Output the (x, y) coordinate of the center of the cell containing the given text.  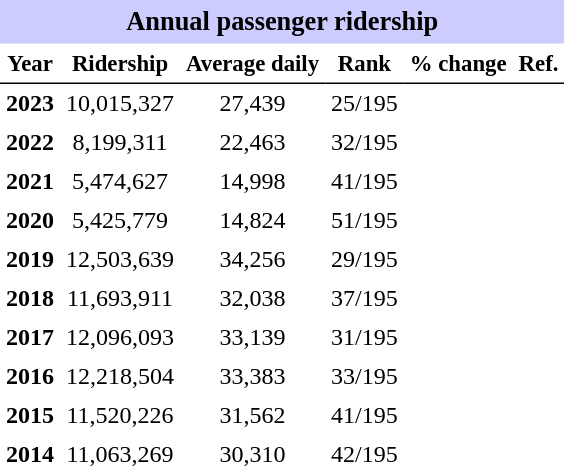
29/195 (364, 260)
2016 (30, 376)
5,425,779 (120, 220)
33,139 (252, 338)
2017 (30, 338)
2015 (30, 416)
Ridership (120, 64)
51/195 (364, 220)
12,096,093 (120, 338)
2023 (30, 104)
11,520,226 (120, 416)
31,562 (252, 416)
10,015,327 (120, 104)
Average daily (252, 64)
33/195 (364, 376)
25/195 (364, 104)
37/195 (364, 298)
31/195 (364, 338)
12,503,639 (120, 260)
8,199,311 (120, 142)
Rank (364, 64)
12,218,504 (120, 376)
Year (30, 64)
2021 (30, 182)
% change (458, 64)
14,998 (252, 182)
34,256 (252, 260)
2020 (30, 220)
33,383 (252, 376)
2022 (30, 142)
2018 (30, 298)
14,824 (252, 220)
27,439 (252, 104)
32/195 (364, 142)
11,693,911 (120, 298)
Annual passenger ridership (282, 22)
5,474,627 (120, 182)
2019 (30, 260)
22,463 (252, 142)
32,038 (252, 298)
